Provide the (X, Y) coordinate of the cell's center where the given text is located.  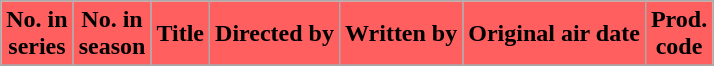
No. inseason (112, 34)
Directed by (275, 34)
Original air date (554, 34)
Prod.code (678, 34)
Written by (400, 34)
No. inseries (37, 34)
Title (180, 34)
